Scan for the cell matching the given text and deliver its (X, Y) coordinate at center. 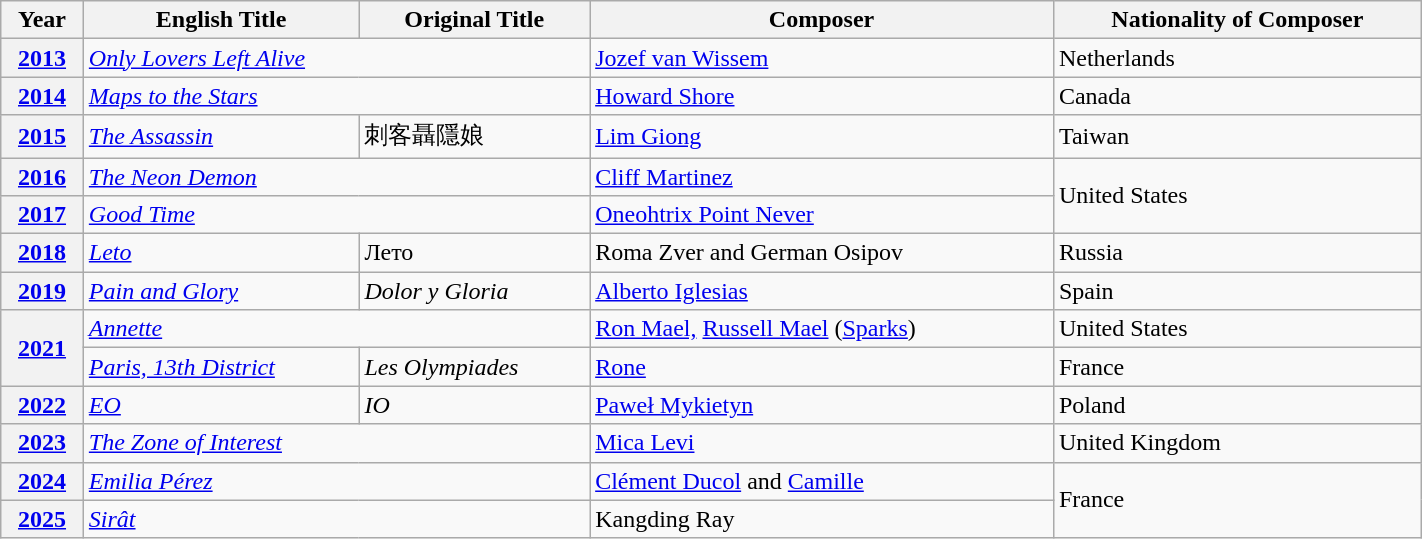
2021 (42, 348)
Rone (822, 367)
Taiwan (1237, 136)
Composer (822, 20)
2013 (42, 58)
Leto (221, 253)
Paris, 13th District (221, 367)
Lim Giong (822, 136)
Alberto Iglesias (822, 291)
2015 (42, 136)
Kangding Ray (822, 519)
Annette (336, 329)
Paweł Mykietyn (822, 405)
刺客聶隱娘 (474, 136)
Oneohtrix Point Never (822, 215)
United Kingdom (1237, 443)
Ron Mael, Russell Mael (Sparks) (822, 329)
Poland (1237, 405)
Emilia Pérez (336, 481)
Nationality of Composer (1237, 20)
IO (474, 405)
Лето (474, 253)
Good Time (336, 215)
The Neon Demon (336, 177)
Spain (1237, 291)
2014 (42, 96)
2025 (42, 519)
Only Lovers Left Alive (336, 58)
Roma Zver and German Osipov (822, 253)
Jozef van Wissem (822, 58)
2016 (42, 177)
The Zone of Interest (336, 443)
English Title (221, 20)
2018 (42, 253)
2022 (42, 405)
2023 (42, 443)
Canada (1237, 96)
Les Olympiades (474, 367)
Original Title (474, 20)
Sirât (336, 519)
Dolor y Gloria (474, 291)
Russia (1237, 253)
Year (42, 20)
Maps to the Stars (336, 96)
Netherlands (1237, 58)
2017 (42, 215)
2024 (42, 481)
Mica Levi (822, 443)
2019 (42, 291)
The Assassin (221, 136)
Pain and Glory (221, 291)
Cliff Martinez (822, 177)
Howard Shore (822, 96)
EO (221, 405)
Clément Ducol and Camille (822, 481)
